Find where the given text appears and provide that cell's center as (X, Y) coordinate. 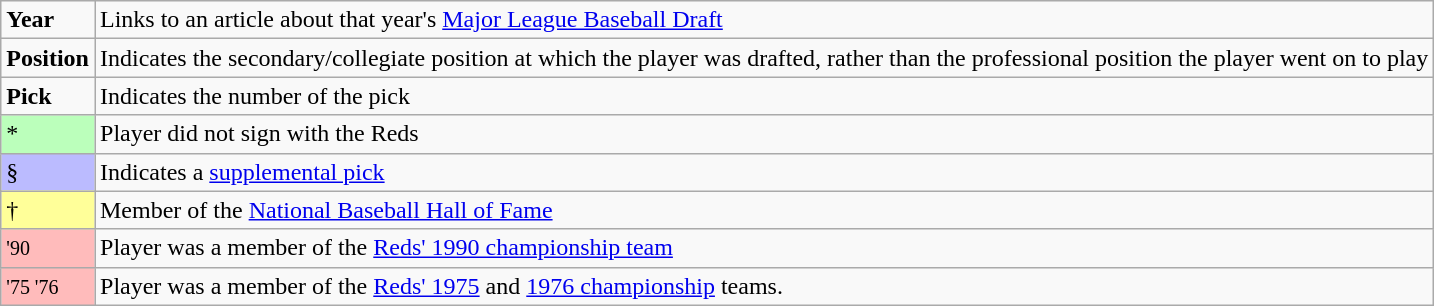
Position (48, 58)
§ (48, 172)
Pick (48, 96)
† (48, 210)
Player was a member of the Reds' 1975 and 1976 championship teams. (764, 286)
Year (48, 20)
Indicates the number of the pick (764, 96)
Player did not sign with the Reds (764, 134)
'90 (48, 248)
Indicates the secondary/collegiate position at which the player was drafted, rather than the professional position the player went on to play (764, 58)
'75 '76 (48, 286)
* (48, 134)
Links to an article about that year's Major League Baseball Draft (764, 20)
Indicates a supplemental pick (764, 172)
Member of the National Baseball Hall of Fame (764, 210)
Player was a member of the Reds' 1990 championship team (764, 248)
